Search for the cell housing the specified text and yield its (X, Y) center coordinate. 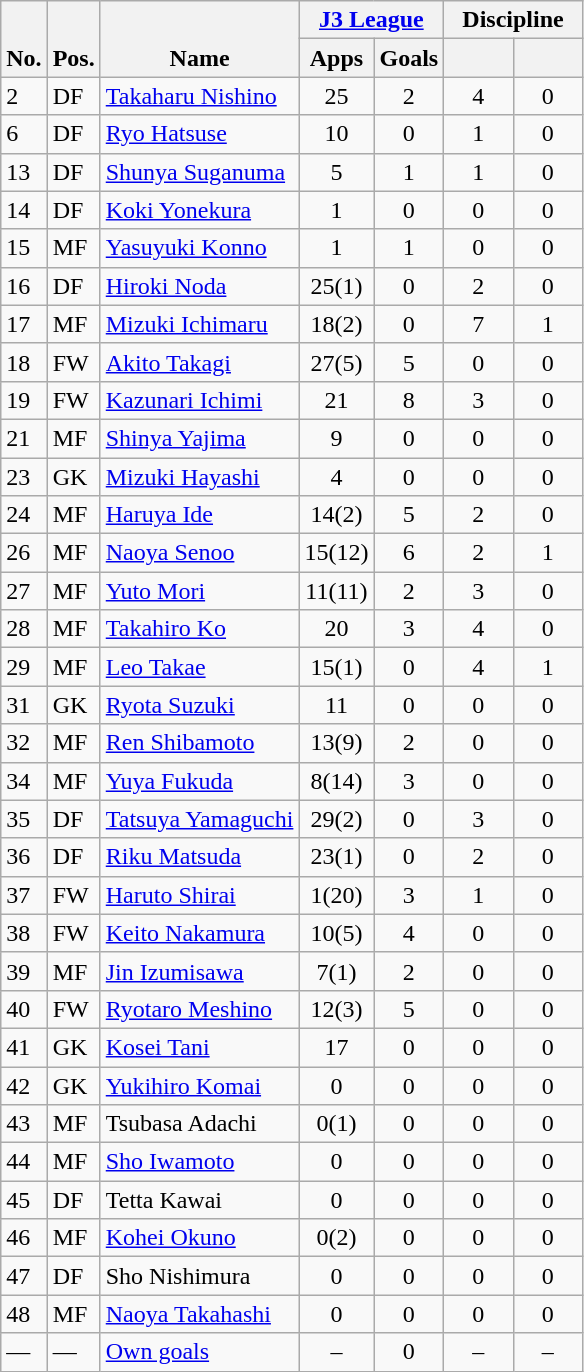
24 (24, 515)
Yuto Mori (200, 591)
Yukihiro Komai (200, 1085)
47 (24, 1276)
25(1) (336, 286)
46 (24, 1238)
Takahiro Ko (200, 629)
11(11) (336, 591)
36 (24, 857)
15 (24, 248)
9 (336, 438)
0(1) (336, 1124)
Leo Takae (200, 667)
Kosei Tani (200, 1047)
45 (24, 1200)
23 (24, 477)
15(12) (336, 553)
14(2) (336, 515)
Takaharu Nishino (200, 96)
Riku Matsuda (200, 857)
Keito Nakamura (200, 933)
23(1) (336, 857)
7(1) (336, 971)
37 (24, 895)
Kohei Okuno (200, 1238)
13(9) (336, 743)
8 (409, 400)
28 (24, 629)
Sho Iwamoto (200, 1162)
Ryo Hatsuse (200, 134)
18 (24, 362)
35 (24, 819)
29 (24, 667)
8(14) (336, 781)
Tetta Kawai (200, 1200)
Goals (409, 58)
Discipline (514, 20)
Shunya Suganuma (200, 172)
Own goals (200, 1352)
27 (24, 591)
13 (24, 172)
19 (24, 400)
31 (24, 705)
Tsubasa Adachi (200, 1124)
7 (478, 324)
27(5) (336, 362)
Hiroki Noda (200, 286)
Yasuyuki Konno (200, 248)
41 (24, 1047)
18(2) (336, 324)
26 (24, 553)
Ryota Suzuki (200, 705)
11 (336, 705)
0(2) (336, 1238)
Pos. (74, 39)
15(1) (336, 667)
10 (336, 134)
Haruya Ide (200, 515)
44 (24, 1162)
10(5) (336, 933)
32 (24, 743)
Ryotaro Meshino (200, 1009)
Kazunari Ichimi (200, 400)
1(20) (336, 895)
20 (336, 629)
48 (24, 1314)
Name (200, 39)
12(3) (336, 1009)
43 (24, 1124)
Koki Yonekura (200, 210)
38 (24, 933)
Mizuki Ichimaru (200, 324)
Naoya Senoo (200, 553)
Sho Nishimura (200, 1276)
Shinya Yajima (200, 438)
29(2) (336, 819)
16 (24, 286)
34 (24, 781)
39 (24, 971)
Yuya Fukuda (200, 781)
Tatsuya Yamaguchi (200, 819)
42 (24, 1085)
Naoya Takahashi (200, 1314)
Jin Izumisawa (200, 971)
14 (24, 210)
Ren Shibamoto (200, 743)
No. (24, 39)
Apps (336, 58)
Mizuki Hayashi (200, 477)
J3 League (372, 20)
Haruto Shirai (200, 895)
25 (336, 96)
40 (24, 1009)
Akito Takagi (200, 362)
